Locate the cell with the specified text and output its [X, Y] center coordinate. 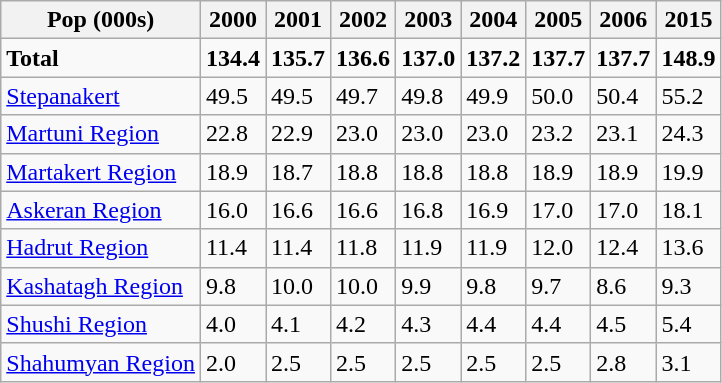
4.3 [428, 324]
9.3 [688, 286]
22.9 [298, 134]
50.4 [624, 96]
4.2 [364, 324]
Stepanakert [101, 96]
4.1 [298, 324]
13.6 [688, 248]
2000 [232, 20]
2004 [494, 20]
16.9 [494, 210]
Martuni Region [101, 134]
11.8 [364, 248]
137.0 [428, 58]
Askeran Region [101, 210]
2002 [364, 20]
19.9 [688, 172]
2006 [624, 20]
Martakert Region [101, 172]
134.4 [232, 58]
4.5 [624, 324]
9.7 [558, 286]
49.8 [428, 96]
22.8 [232, 134]
135.7 [298, 58]
8.6 [624, 286]
Hadrut Region [101, 248]
Total [101, 58]
12.4 [624, 248]
2.0 [232, 362]
18.1 [688, 210]
Shahumyan Region [101, 362]
136.6 [364, 58]
12.0 [558, 248]
Kashatagh Region [101, 286]
16.8 [428, 210]
49.9 [494, 96]
2003 [428, 20]
4.0 [232, 324]
2.8 [624, 362]
23.2 [558, 134]
2001 [298, 20]
5.4 [688, 324]
2015 [688, 20]
16.0 [232, 210]
3.1 [688, 362]
148.9 [688, 58]
55.2 [688, 96]
137.2 [494, 58]
2005 [558, 20]
Shushi Region [101, 324]
49.7 [364, 96]
18.7 [298, 172]
24.3 [688, 134]
9.9 [428, 286]
50.0 [558, 96]
23.1 [624, 134]
Pop (000s) [101, 20]
